Find where the given text appears and provide that cell's center as [X, Y] coordinate. 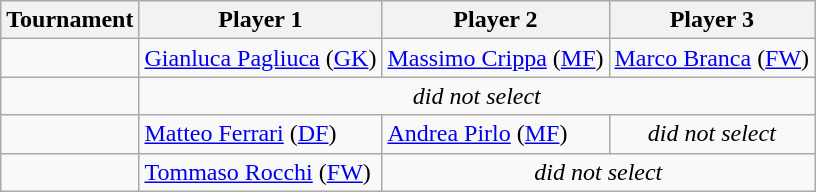
Andrea Pirlo (MF) [496, 134]
Massimo Crippa (MF) [496, 58]
Player 1 [260, 20]
Gianluca Pagliuca (GK) [260, 58]
Tournament [70, 20]
Tommaso Rocchi (FW) [260, 172]
Player 3 [712, 20]
Matteo Ferrari (DF) [260, 134]
Player 2 [496, 20]
Marco Branca (FW) [712, 58]
